For the text-containing cell, return its midpoint in [x, y] coordinate format. 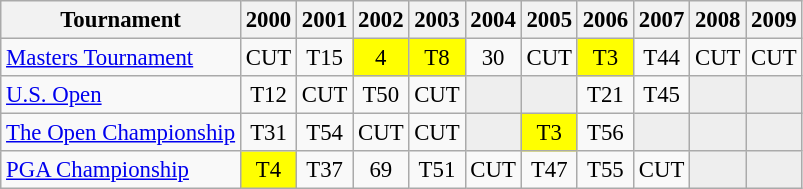
T12 [268, 95]
T31 [268, 133]
Tournament [121, 20]
PGA Championship [121, 170]
T8 [437, 58]
U.S. Open [121, 95]
T15 [325, 58]
T56 [605, 133]
2008 [718, 20]
2003 [437, 20]
T37 [325, 170]
2005 [549, 20]
2009 [774, 20]
2007 [661, 20]
T51 [437, 170]
2006 [605, 20]
30 [493, 58]
The Open Championship [121, 133]
T55 [605, 170]
Masters Tournament [121, 58]
2004 [493, 20]
4 [381, 58]
T44 [661, 58]
T21 [605, 95]
T4 [268, 170]
T50 [381, 95]
2000 [268, 20]
2001 [325, 20]
T45 [661, 95]
T47 [549, 170]
2002 [381, 20]
69 [381, 170]
T54 [325, 133]
